Find where the given text appears and provide that cell's center as (x, y) coordinate. 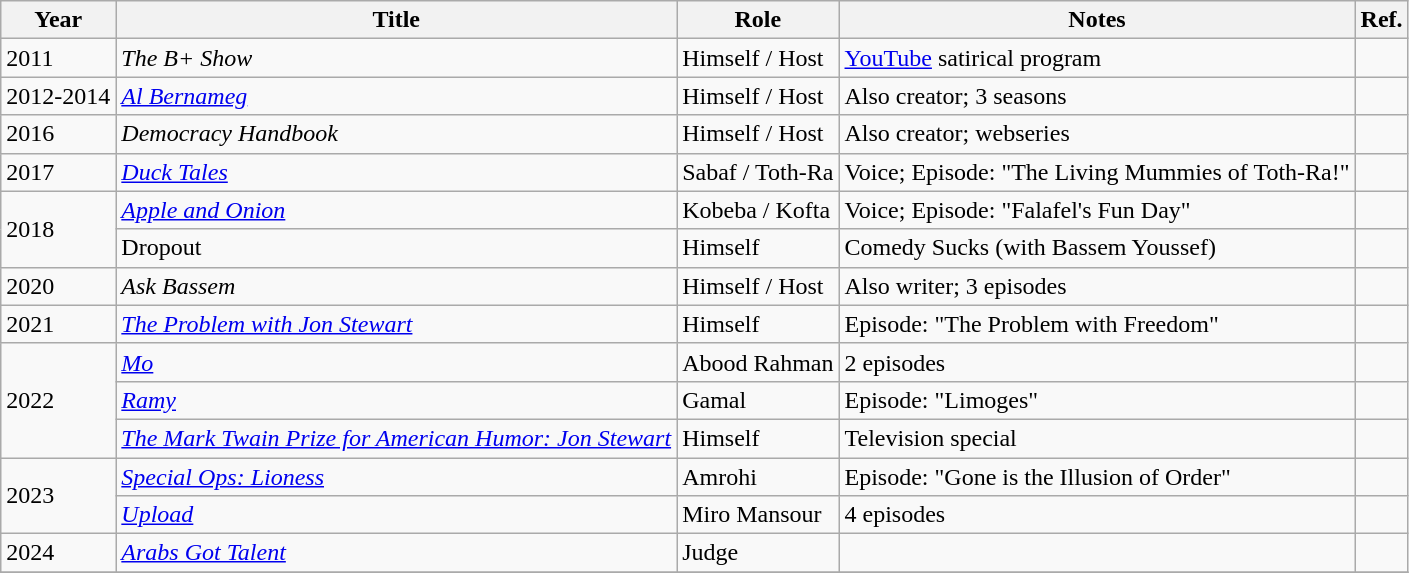
The Problem with Jon Stewart (396, 324)
Arabs Got Talent (396, 553)
Television special (1097, 438)
Miro Mansour (758, 515)
Role (758, 20)
2024 (58, 553)
2016 (58, 134)
The B+ Show (396, 58)
Mo (396, 362)
2018 (58, 229)
Amrohi (758, 477)
Duck Tales (396, 172)
2021 (58, 324)
The Mark Twain Prize for American Humor: Jon Stewart (396, 438)
Kobeba / Kofta (758, 210)
Title (396, 20)
Dropout (396, 248)
Also creator; 3 seasons (1097, 96)
Episode: "The Problem with Freedom" (1097, 324)
2023 (58, 496)
Also creator; webseries (1097, 134)
Voice; Episode: "Falafel's Fun Day" (1097, 210)
2017 (58, 172)
Apple and Onion (396, 210)
Episode: "Gone is the Illusion of Order" (1097, 477)
Judge (758, 553)
Voice; Episode: "The Living Mummies of Toth-Ra!" (1097, 172)
2012-2014 (58, 96)
Year (58, 20)
Also writer; 3 episodes (1097, 286)
YouTube satirical program (1097, 58)
Al Bernameg (396, 96)
Episode: "Limoges" (1097, 400)
Democracy Handbook (396, 134)
Gamal (758, 400)
2022 (58, 400)
Comedy Sucks (with Bassem Youssef) (1097, 248)
Notes (1097, 20)
Abood Rahman (758, 362)
Ask Bassem (396, 286)
Ramy (396, 400)
4 episodes (1097, 515)
Ref. (1382, 20)
2020 (58, 286)
Upload (396, 515)
2011 (58, 58)
Sabaf / Toth-Ra (758, 172)
Special Ops: Lioness (396, 477)
2 episodes (1097, 362)
